Detect which cell encompasses the target text, then output its [x, y] center coordinate. 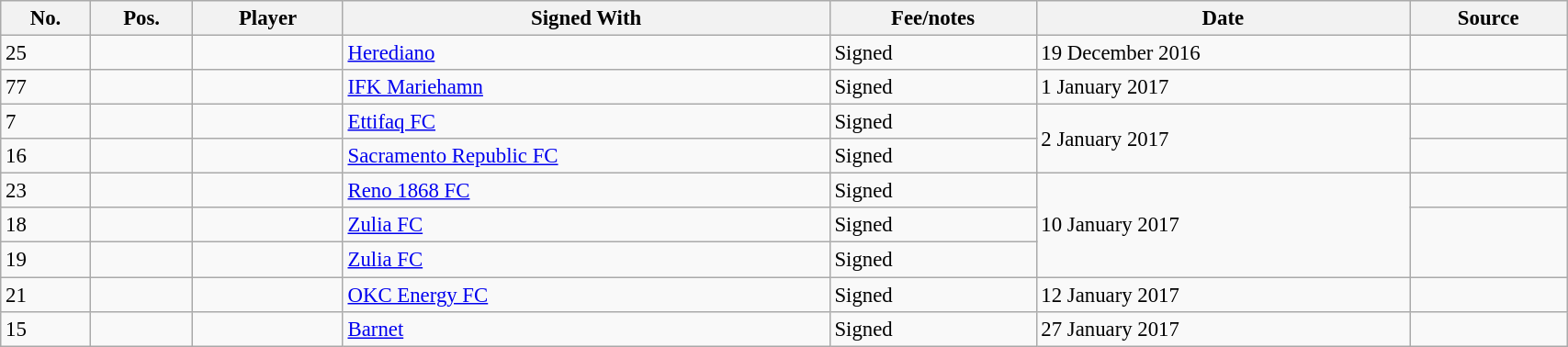
Barnet [586, 329]
Herediano [586, 53]
Date [1224, 18]
19 [46, 260]
IFK Mariehamn [586, 87]
OKC Energy FC [586, 295]
10 January 2017 [1224, 226]
15 [46, 329]
Sacramento Republic FC [586, 156]
Fee/notes [933, 18]
Pos. [141, 18]
77 [46, 87]
16 [46, 156]
Player [268, 18]
Source [1488, 18]
2 January 2017 [1224, 140]
12 January 2017 [1224, 295]
23 [46, 191]
Ettifaq FC [586, 122]
Signed With [586, 18]
1 January 2017 [1224, 87]
18 [46, 225]
Reno 1868 FC [586, 191]
25 [46, 53]
27 January 2017 [1224, 329]
19 December 2016 [1224, 53]
7 [46, 122]
No. [46, 18]
21 [46, 295]
